Identify which cell holds the provided text, then report its [x, y] central coordinate. 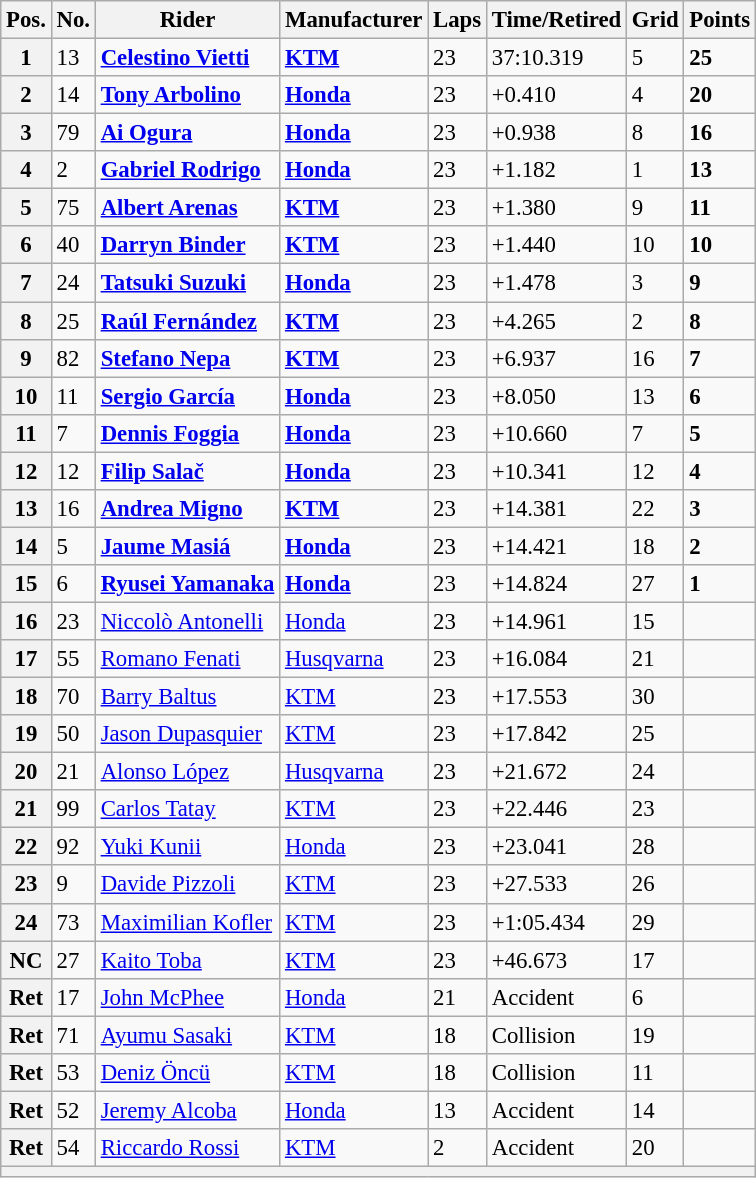
Rider [187, 20]
+27.533 [556, 885]
Riccardo Rossi [187, 1148]
Maximilian Kofler [187, 922]
+1.380 [556, 208]
John McPhee [187, 997]
+21.672 [556, 772]
Points [720, 20]
+1.182 [556, 170]
52 [73, 1110]
+16.084 [556, 659]
82 [73, 358]
53 [73, 1073]
Tony Arbolino [187, 95]
50 [73, 734]
Jason Dupasquier [187, 734]
+1:05.434 [556, 922]
Yuki Kunii [187, 847]
+1.478 [556, 283]
29 [656, 922]
No. [73, 20]
Pos. [26, 20]
+10.341 [556, 471]
Celestino Vietti [187, 58]
Albert Arenas [187, 208]
Niccolò Antonelli [187, 621]
26 [656, 885]
Ayumu Sasaki [187, 1035]
+6.937 [556, 358]
Davide Pizzoli [187, 885]
40 [73, 245]
Romano Fenati [187, 659]
Kaito Toba [187, 960]
92 [73, 847]
Barry Baltus [187, 697]
+14.421 [556, 546]
+22.446 [556, 809]
+1.440 [556, 245]
Raúl Fernández [187, 321]
Carlos Tatay [187, 809]
+0.938 [556, 133]
70 [73, 697]
+8.050 [556, 396]
99 [73, 809]
79 [73, 133]
28 [656, 847]
Alonso López [187, 772]
Dennis Foggia [187, 433]
Deniz Öncü [187, 1073]
+0.410 [556, 95]
Laps [458, 20]
75 [73, 208]
Grid [656, 20]
Andrea Migno [187, 509]
Ai Ogura [187, 133]
NC [26, 960]
+14.961 [556, 621]
55 [73, 659]
54 [73, 1148]
Tatsuki Suzuki [187, 283]
Stefano Nepa [187, 358]
71 [73, 1035]
+46.673 [556, 960]
Ryusei Yamanaka [187, 584]
Filip Salač [187, 471]
Jaume Masiá [187, 546]
+10.660 [556, 433]
Gabriel Rodrigo [187, 170]
Manufacturer [354, 20]
+14.381 [556, 509]
Darryn Binder [187, 245]
37:10.319 [556, 58]
Time/Retired [556, 20]
+14.824 [556, 584]
73 [73, 922]
+23.041 [556, 847]
+17.553 [556, 697]
Sergio García [187, 396]
Jeremy Alcoba [187, 1110]
+4.265 [556, 321]
+17.842 [556, 734]
30 [656, 697]
